Identify which cell holds the provided text, then report its [x, y] central coordinate. 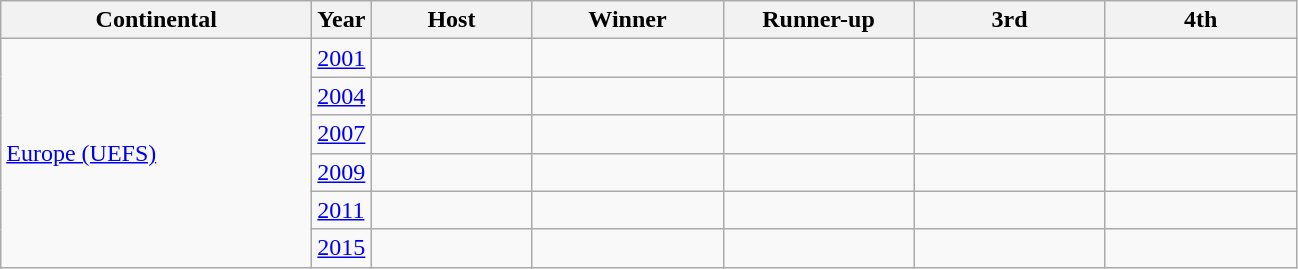
2015 [342, 248]
Winner [628, 20]
2007 [342, 134]
2004 [342, 96]
Continental [156, 20]
3rd [1010, 20]
Year [342, 20]
2001 [342, 58]
2009 [342, 172]
4th [1200, 20]
2011 [342, 210]
Runner-up [818, 20]
Europe (UEFS) [156, 153]
Host [452, 20]
